Return the [x, y] coordinate for the center point of the cell that contains the specified text.  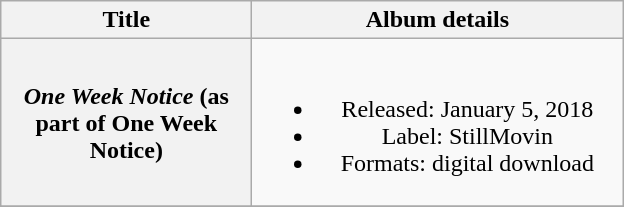
Album details [438, 20]
One Week Notice (as part of One Week Notice) [126, 122]
Title [126, 20]
Released: January 5, 2018Label: StillMovinFormats: digital download [438, 122]
